Output the (x, y) coordinate of the center of the cell containing the given text.  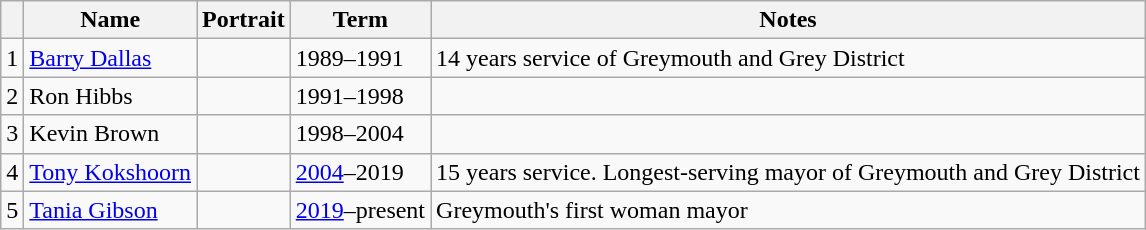
Greymouth's first woman mayor (788, 210)
Term (360, 20)
5 (12, 210)
4 (12, 172)
Tania Gibson (110, 210)
Ron Hibbs (110, 96)
Name (110, 20)
1989–1991 (360, 58)
Portrait (244, 20)
1991–1998 (360, 96)
2004–2019 (360, 172)
1 (12, 58)
14 years service of Greymouth and Grey District (788, 58)
2 (12, 96)
15 years service. Longest-serving mayor of Greymouth and Grey District (788, 172)
Kevin Brown (110, 134)
Tony Kokshoorn (110, 172)
Barry Dallas (110, 58)
Notes (788, 20)
3 (12, 134)
1998–2004 (360, 134)
2019–present (360, 210)
